Capture the cell that displays the provided text and extract its (x, y) central coordinate. 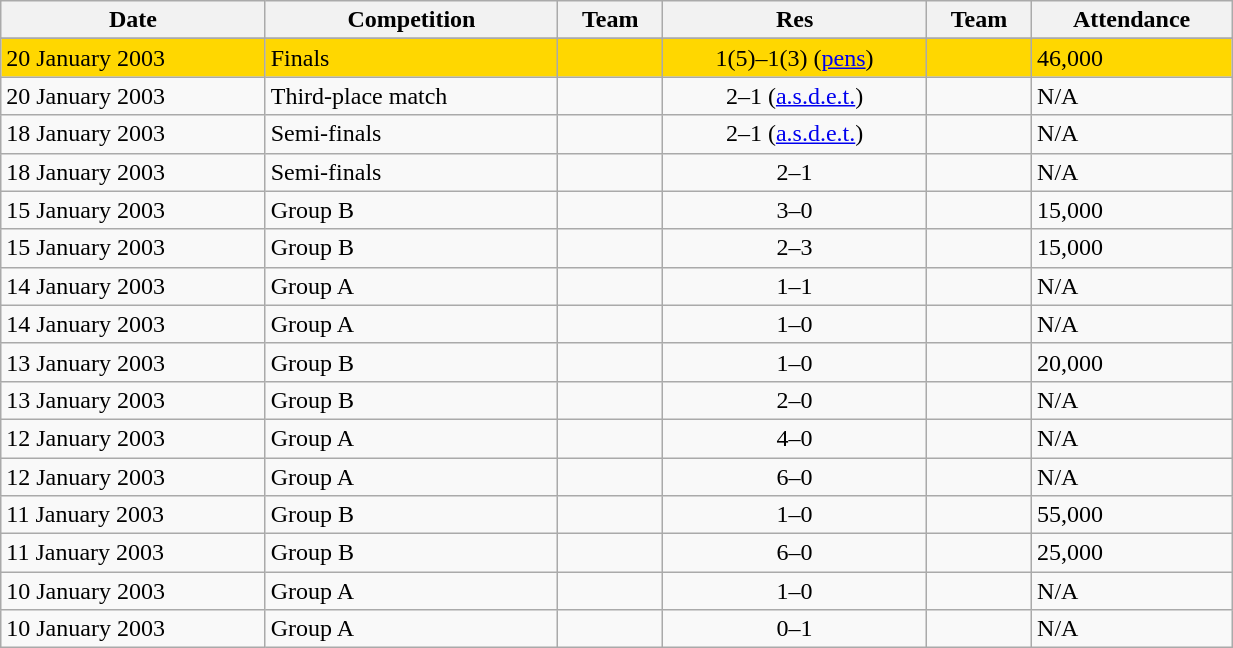
25,000 (1132, 553)
Res (794, 20)
2–3 (794, 248)
1–1 (794, 286)
2–0 (794, 400)
20,000 (1132, 362)
Third-place match (411, 96)
Attendance (1132, 20)
2–1 (794, 172)
4–0 (794, 438)
Finals (411, 58)
Competition (411, 20)
Date (133, 20)
55,000 (1132, 515)
46,000 (1132, 58)
1(5)–1(3) (pens) (794, 58)
3–0 (794, 210)
0–1 (794, 629)
